Identify which cell holds the provided text, then report its (x, y) central coordinate. 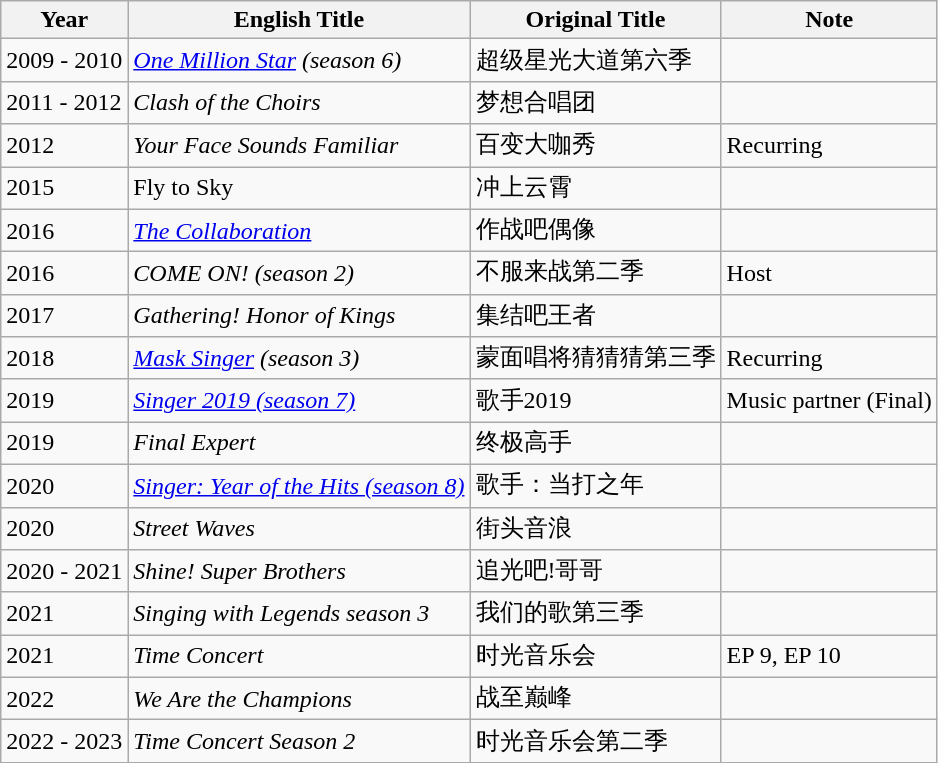
Mask Singer (season 3) (299, 358)
COME ON! (season 2) (299, 274)
终极高手 (596, 444)
Clash of the Choirs (299, 102)
Original Title (596, 20)
Final Expert (299, 444)
Music partner (Final) (829, 400)
Year (64, 20)
集结吧王者 (596, 316)
超级星光大道第六季 (596, 60)
2011 - 2012 (64, 102)
蒙面唱将猜猜猜第三季 (596, 358)
时光音乐会 (596, 656)
Note (829, 20)
时光音乐会第二季 (596, 742)
冲上云霄 (596, 188)
梦想合唱团 (596, 102)
Fly to Sky (299, 188)
2018 (64, 358)
战至巅峰 (596, 698)
Street Waves (299, 528)
Singing with Legends season 3 (299, 614)
Your Face Sounds Familiar (299, 146)
2012 (64, 146)
2020 - 2021 (64, 572)
2009 - 2010 (64, 60)
2022 (64, 698)
2015 (64, 188)
Singer: Year of the Hits (season 8) (299, 486)
Time Concert (299, 656)
2017 (64, 316)
English Title (299, 20)
歌手：当打之年 (596, 486)
我们的歌第三季 (596, 614)
作战吧偶像 (596, 230)
Host (829, 274)
One Million Star (season 6) (299, 60)
Shine! Super Brothers (299, 572)
追光吧!哥哥 (596, 572)
Gathering! Honor of Kings (299, 316)
EP 9, EP 10 (829, 656)
街头音浪 (596, 528)
We Are the Champions (299, 698)
百变大咖秀 (596, 146)
The Collaboration (299, 230)
2022 - 2023 (64, 742)
Time Concert Season 2 (299, 742)
不服来战第二季 (596, 274)
歌手2019 (596, 400)
Singer 2019 (season 7) (299, 400)
